Capture the cell that displays the provided text and extract its [X, Y] central coordinate. 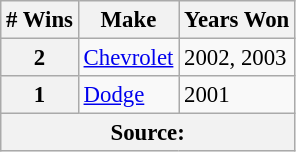
Dodge [128, 95]
1 [40, 95]
# Wins [40, 20]
Chevrolet [128, 58]
Years Won [237, 20]
Make [128, 20]
2001 [237, 95]
Source: [148, 133]
2 [40, 58]
2002, 2003 [237, 58]
